Capture the cell that displays the provided text and extract its [x, y] central coordinate. 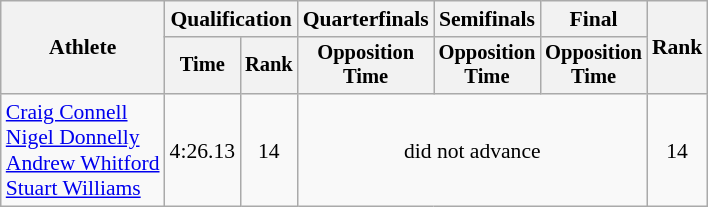
Time [202, 66]
Qualification [232, 19]
Craig ConnellNigel DonnellyAndrew WhitfordStuart Williams [83, 150]
Athlete [83, 48]
4:26.13 [202, 150]
did not advance [472, 150]
Final [594, 19]
Semifinals [488, 19]
Quarterfinals [366, 19]
